Identify which cell holds the provided text, then report its (X, Y) central coordinate. 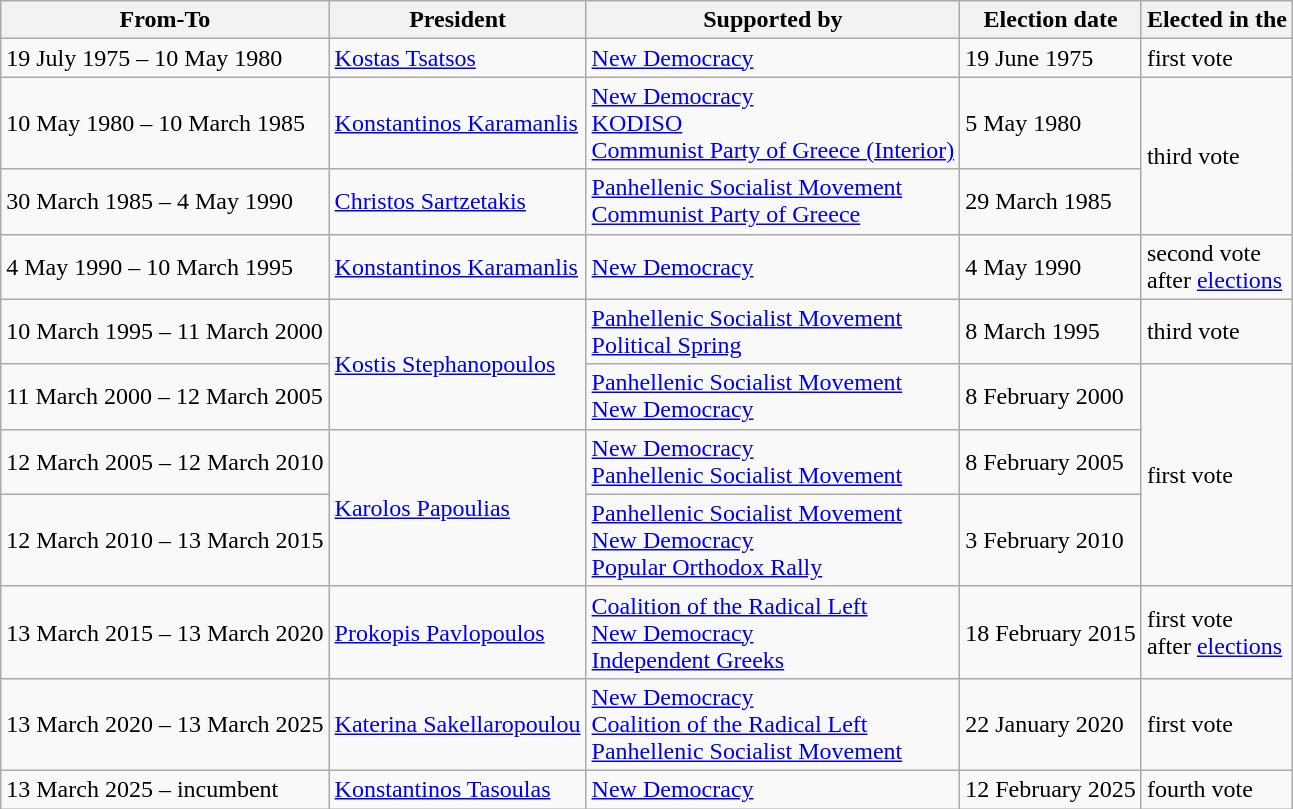
12 March 2010 – 13 March 2015 (165, 540)
5 May 1980 (1051, 123)
New DemocracyCoalition of the Radical LeftPanhellenic Socialist Movement (773, 724)
President (458, 20)
Panhellenic Socialist MovementNew Democracy (773, 396)
Panhellenic Socialist MovementCommunist Party of Greece (773, 202)
13 March 2025 – incumbent (165, 789)
10 May 1980 – 10 March 1985 (165, 123)
Election date (1051, 20)
19 June 1975 (1051, 58)
12 March 2005 – 12 March 2010 (165, 462)
second voteafter elections (1216, 266)
first voteafter elections (1216, 632)
22 January 2020 (1051, 724)
18 February 2015 (1051, 632)
Panhellenic Socialist MovementPolitical Spring (773, 332)
8 March 1995 (1051, 332)
3 February 2010 (1051, 540)
From-To (165, 20)
8 February 2005 (1051, 462)
8 February 2000 (1051, 396)
11 March 2000 – 12 March 2005 (165, 396)
12 February 2025 (1051, 789)
Christos Sartzetakis (458, 202)
Kostas Tsatsos (458, 58)
New DemocracyKODISOCommunist Party of Greece (Interior) (773, 123)
New DemocracyPanhellenic Socialist Movement (773, 462)
30 March 1985 – 4 May 1990 (165, 202)
Elected in the (1216, 20)
Panhellenic Socialist MovementNew DemocracyPopular Orthodox Rally (773, 540)
13 March 2015 – 13 March 2020 (165, 632)
Coalition of the Radical LeftNew DemocracyIndependent Greeks (773, 632)
fourth vote (1216, 789)
Katerina Sakellaropoulou (458, 724)
4 May 1990 (1051, 266)
Konstantinos Tasoulas (458, 789)
Supported by (773, 20)
Prokopis Pavlopoulos (458, 632)
Kostis Stephanopoulos (458, 364)
19 July 1975 – 10 May 1980 (165, 58)
29 March 1985 (1051, 202)
10 March 1995 – 11 March 2000 (165, 332)
4 May 1990 – 10 March 1995 (165, 266)
Karolos Papoulias (458, 508)
13 March 2020 – 13 March 2025 (165, 724)
